Determine the (x, y) coordinate at the center of the cell enclosing the given text.  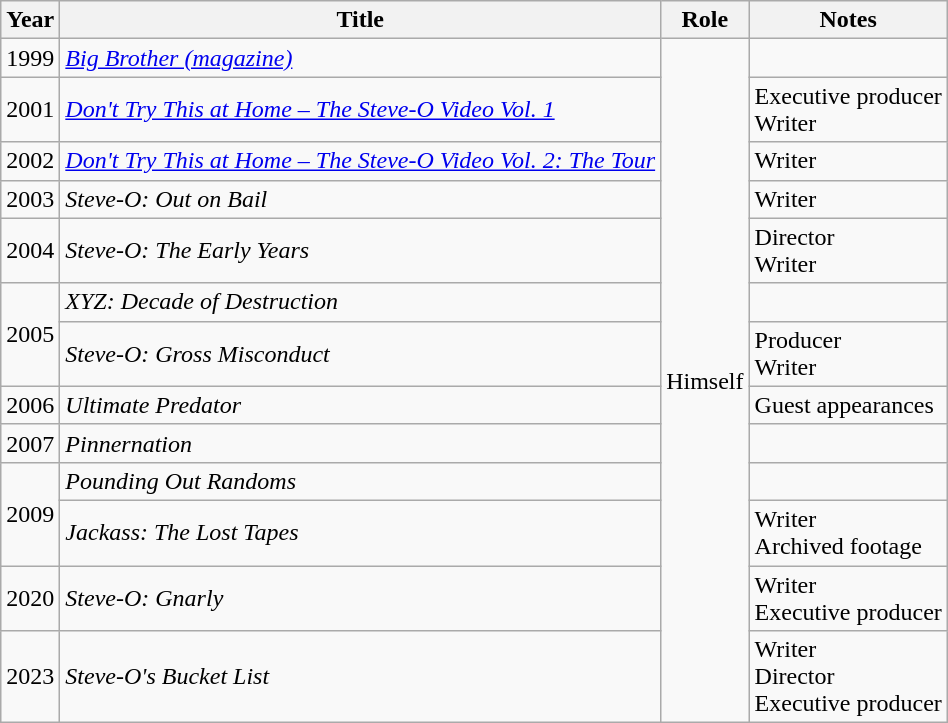
2006 (30, 405)
Notes (848, 20)
2009 (30, 514)
2004 (30, 250)
Pinnernation (360, 443)
Year (30, 20)
Don't Try This at Home – The Steve-O Video Vol. 2: The Tour (360, 161)
2007 (30, 443)
Title (360, 20)
2002 (30, 161)
Steve-O: Gnarly (360, 598)
WriterDirectorExecutive producer (848, 677)
Steve-O: The Early Years (360, 250)
Guest appearances (848, 405)
2023 (30, 677)
Steve-O: Gross Misconduct (360, 354)
Executive producerWriter (848, 110)
2005 (30, 334)
DirectorWriter (848, 250)
Steve-O: Out on Bail (360, 199)
Ultimate Predator (360, 405)
Pounding Out Randoms (360, 481)
WriterExecutive producer (848, 598)
2003 (30, 199)
XYZ: Decade of Destruction (360, 302)
WriterArchived footage (848, 532)
Jackass: The Lost Tapes (360, 532)
Don't Try This at Home – The Steve-O Video Vol. 1 (360, 110)
ProducerWriter (848, 354)
Steve-O's Bucket List (360, 677)
Role (705, 20)
Himself (705, 381)
Big Brother (magazine) (360, 58)
1999 (30, 58)
2001 (30, 110)
2020 (30, 598)
